Return the [x, y] coordinate for the center point of the cell that contains the specified text.  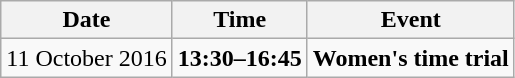
Women's time trial [410, 58]
11 October 2016 [86, 58]
Time [240, 20]
Event [410, 20]
Date [86, 20]
13:30–16:45 [240, 58]
